Search for the cell housing the specified text and yield its (X, Y) center coordinate. 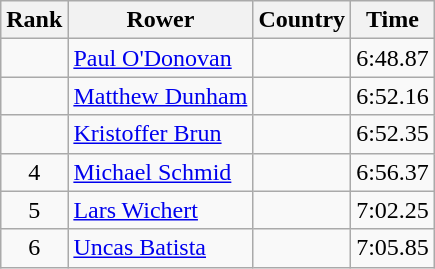
4 (34, 172)
Uncas Batista (160, 248)
7:05.85 (393, 248)
6 (34, 248)
6:52.35 (393, 134)
Michael Schmid (160, 172)
Country (302, 20)
Matthew Dunham (160, 96)
Rower (160, 20)
Paul O'Donovan (160, 58)
Time (393, 20)
7:02.25 (393, 210)
6:48.87 (393, 58)
5 (34, 210)
6:52.16 (393, 96)
Kristoffer Brun (160, 134)
Lars Wichert (160, 210)
6:56.37 (393, 172)
Rank (34, 20)
